Output the (X, Y) coordinate of the center of the cell containing the given text.  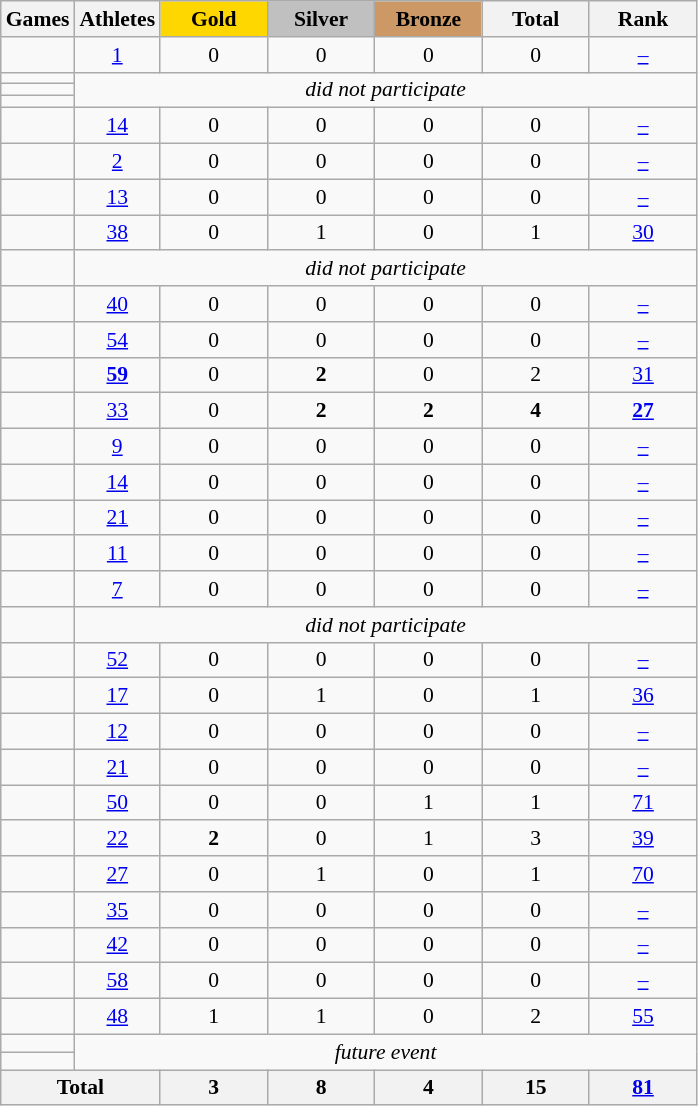
Gold (214, 19)
70 (642, 874)
48 (117, 1017)
58 (117, 981)
Athletes (117, 19)
50 (117, 803)
Silver (320, 19)
59 (117, 375)
39 (642, 839)
42 (117, 945)
Bronze (428, 19)
Games (38, 19)
40 (117, 304)
31 (642, 375)
30 (642, 233)
future event (385, 1052)
17 (117, 696)
81 (642, 1088)
55 (642, 1017)
8 (320, 1088)
52 (117, 660)
36 (642, 696)
13 (117, 197)
15 (536, 1088)
33 (117, 411)
71 (642, 803)
54 (117, 340)
38 (117, 233)
22 (117, 839)
9 (117, 447)
11 (117, 554)
35 (117, 910)
Rank (642, 19)
7 (117, 589)
12 (117, 732)
